Locate the cell with the specified text and output its (X, Y) center coordinate. 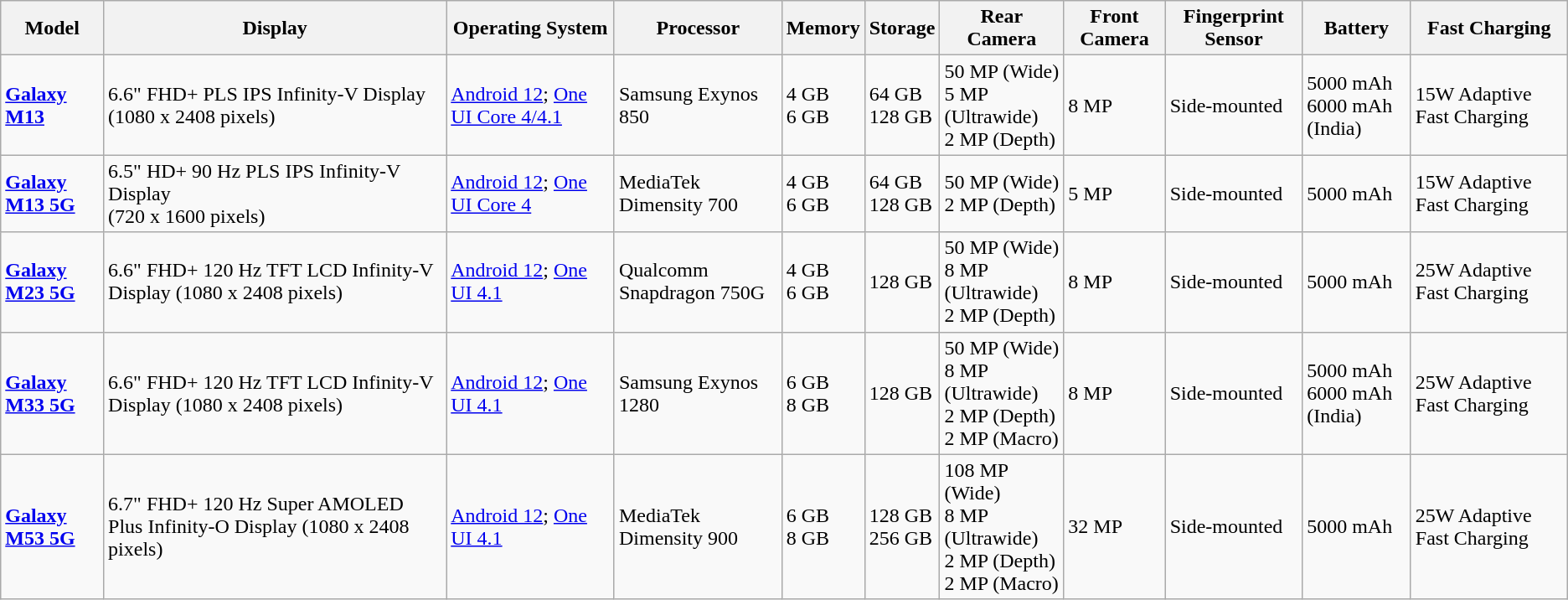
50 MP (Wide)8 MP (Ultrawide) 2 MP (Depth) 2 MP (Macro) (1002, 393)
50 MP (Wide)8 MP (Ultrawide) 2 MP (Depth) (1002, 282)
50 MP (Wide)5 MP (Ultrawide) 2 MP (Depth) (1002, 106)
5 MP (1114, 194)
Samsung Exynos 850 (698, 106)
Display (275, 28)
128 GB256 GB (902, 526)
MediaTek Dimensity 700 (698, 194)
Storage (902, 28)
50 MP (Wide)2 MP (Depth) (1002, 194)
MediaTek Dimensity 900 (698, 526)
32 MP (1114, 526)
Samsung Exynos 1280 (698, 393)
Galaxy M53 5G (52, 526)
Android 12; One UI Core 4 (531, 194)
Galaxy M33 5G (52, 393)
Galaxy M13 (52, 106)
108 MP (Wide)8 MP (Ultrawide) 2 MP (Depth) 2 MP (Macro) (1002, 526)
6.6" FHD+ PLS IPS Infinity-V Display(1080 x 2408 pixels) (275, 106)
Android 12; One UI Core 4/4.1 (531, 106)
6.5" HD+ 90 Hz PLS IPS Infinity-V Display(720 x 1600 pixels) (275, 194)
Rear Camera (1002, 28)
Model (52, 28)
Qualcomm Snapdragon 750G (698, 282)
Fast Charging (1489, 28)
Galaxy M13 5G (52, 194)
Memory (823, 28)
Fingerprint Sensor (1233, 28)
Operating System (531, 28)
Galaxy M23 5G (52, 282)
Battery (1357, 28)
Front Camera (1114, 28)
Processor (698, 28)
6.7" FHD+ 120 Hz Super AMOLED Plus Infinity-O Display (1080 x 2408 pixels) (275, 526)
